Determine the [X, Y] coordinate at the center of the cell enclosing the given text.  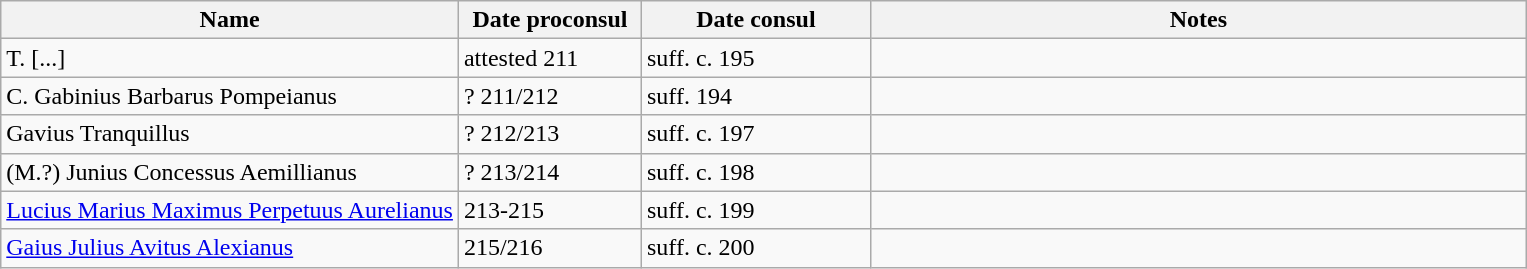
suff. c. 195 [756, 58]
C. Gabinius Barbarus Pompeianus [230, 96]
(M.?) Junius Concessus Aemillianus [230, 172]
suff. c. 200 [756, 248]
suff. 194 [756, 96]
? 212/213 [550, 134]
Date proconsul [550, 20]
215/216 [550, 248]
? 211/212 [550, 96]
attested 211 [550, 58]
Gaius Julius Avitus Alexianus [230, 248]
suff. c. 198 [756, 172]
Name [230, 20]
? 213/214 [550, 172]
suff. c. 199 [756, 210]
Lucius Marius Maximus Perpetuus Aurelianus [230, 210]
Notes [1198, 20]
suff. c. 197 [756, 134]
Gavius Tranquillus [230, 134]
Date consul [756, 20]
213-215 [550, 210]
T. [...] [230, 58]
